For the text-containing cell, return its midpoint in [x, y] coordinate format. 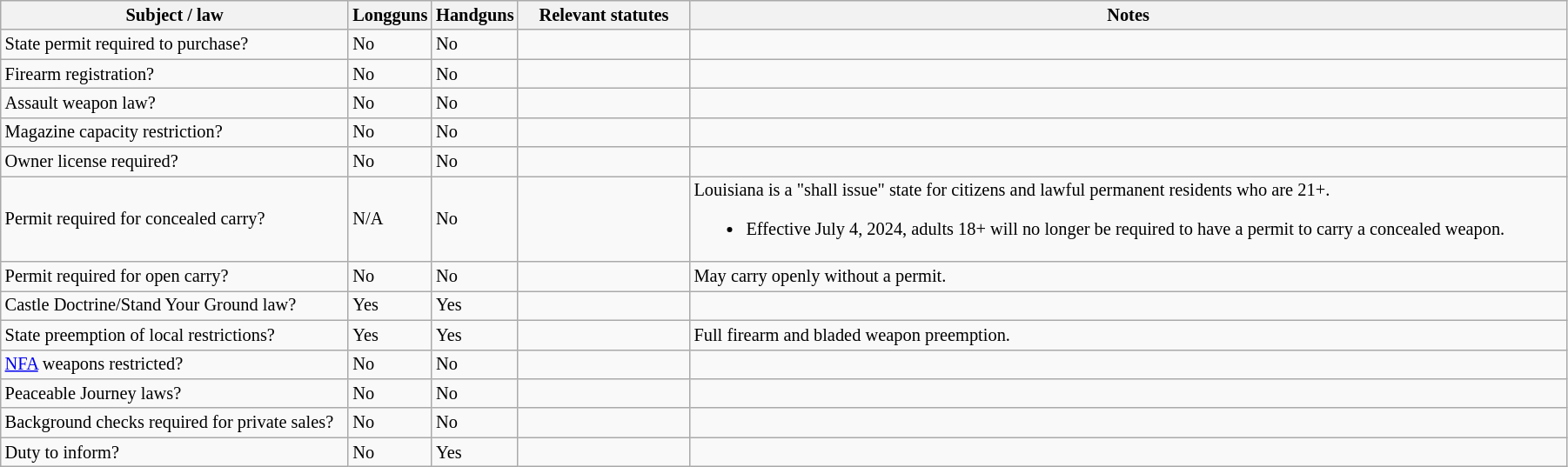
N/A [390, 218]
Owner license required? [175, 162]
Peaceable Journey laws? [175, 393]
Magazine capacity restriction? [175, 132]
Background checks required for private sales? [175, 423]
Duty to inform? [175, 452]
Longguns [390, 15]
Subject / law [175, 15]
Firearm registration? [175, 74]
NFA weapons restricted? [175, 364]
May carry openly without a permit. [1129, 277]
Handguns [475, 15]
Permit required for open carry? [175, 277]
Castle Doctrine/Stand Your Ground law? [175, 305]
State preemption of local restrictions? [175, 335]
Permit required for concealed carry? [175, 218]
Relevant statutes [604, 15]
Full firearm and bladed weapon preemption. [1129, 335]
Notes [1129, 15]
Assault weapon law? [175, 103]
State permit required to purchase? [175, 44]
